Pinpoint the cell where the given text exists, returning its [x, y] midpoint coordinate. 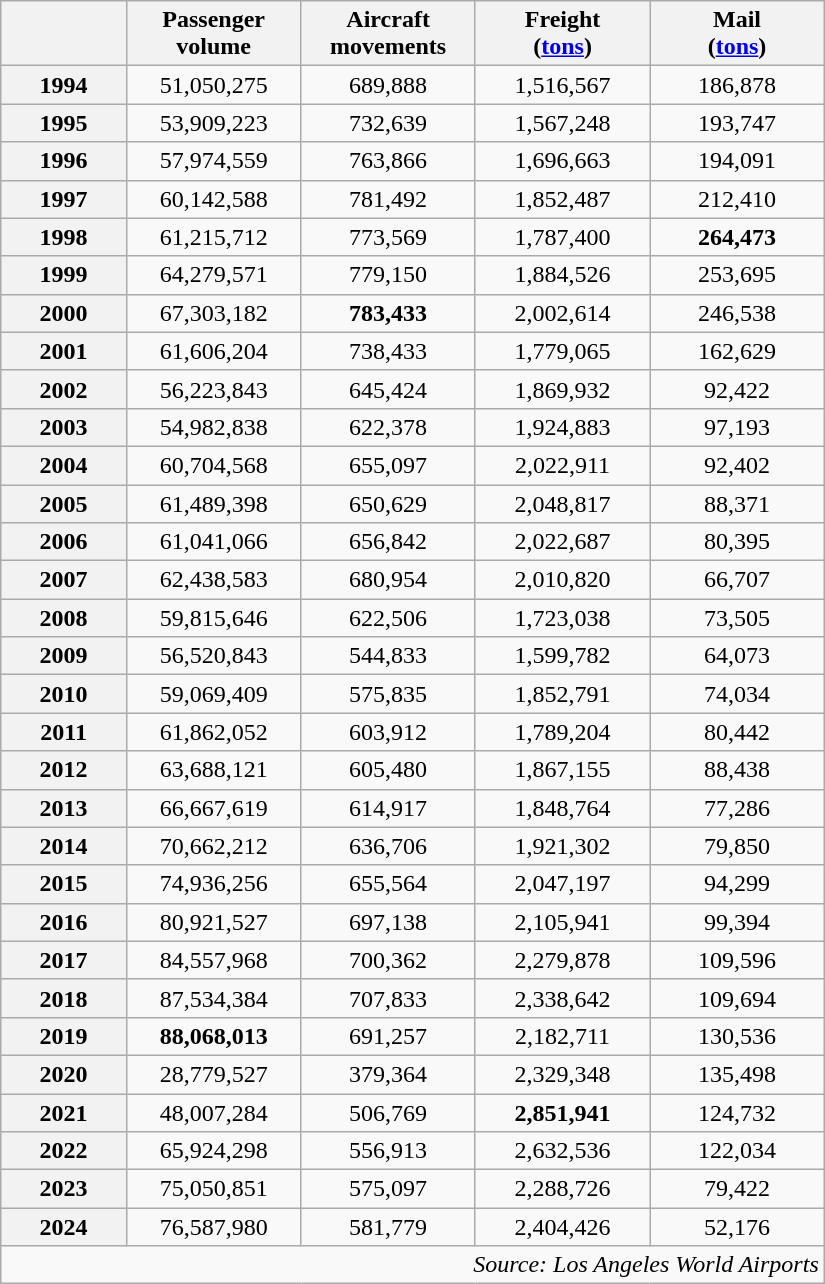
64,279,571 [213, 275]
707,833 [388, 998]
92,422 [737, 389]
2014 [64, 846]
212,410 [737, 199]
781,492 [388, 199]
2013 [64, 808]
575,835 [388, 694]
Aircraft movements [388, 34]
Mail(tons) [737, 34]
1,516,567 [562, 85]
80,395 [737, 542]
763,866 [388, 161]
246,538 [737, 313]
2018 [64, 998]
2009 [64, 656]
109,694 [737, 998]
1,921,302 [562, 846]
Source: Los Angeles World Airports [413, 1265]
614,917 [388, 808]
544,833 [388, 656]
2012 [64, 770]
779,150 [388, 275]
700,362 [388, 960]
76,587,980 [213, 1227]
53,909,223 [213, 123]
97,193 [737, 427]
1998 [64, 237]
2017 [64, 960]
732,639 [388, 123]
59,815,646 [213, 618]
1994 [64, 85]
556,913 [388, 1151]
61,606,204 [213, 351]
264,473 [737, 237]
2010 [64, 694]
77,286 [737, 808]
99,394 [737, 922]
84,557,968 [213, 960]
56,520,843 [213, 656]
2,002,614 [562, 313]
60,704,568 [213, 465]
697,138 [388, 922]
70,662,212 [213, 846]
1,852,791 [562, 694]
109,596 [737, 960]
645,424 [388, 389]
124,732 [737, 1113]
79,850 [737, 846]
605,480 [388, 770]
61,041,066 [213, 542]
2007 [64, 580]
1997 [64, 199]
680,954 [388, 580]
1,567,248 [562, 123]
689,888 [388, 85]
54,982,838 [213, 427]
2,338,642 [562, 998]
2,047,197 [562, 884]
575,097 [388, 1189]
194,091 [737, 161]
61,862,052 [213, 732]
60,142,588 [213, 199]
2022 [64, 1151]
75,050,851 [213, 1189]
650,629 [388, 503]
1,869,932 [562, 389]
88,068,013 [213, 1036]
48,007,284 [213, 1113]
67,303,182 [213, 313]
1,852,487 [562, 199]
2019 [64, 1036]
1,723,038 [562, 618]
2,182,711 [562, 1036]
73,505 [737, 618]
2,288,726 [562, 1189]
87,534,384 [213, 998]
783,433 [388, 313]
1,884,526 [562, 275]
51,050,275 [213, 85]
691,257 [388, 1036]
603,912 [388, 732]
656,842 [388, 542]
2,010,820 [562, 580]
2001 [64, 351]
636,706 [388, 846]
1,599,782 [562, 656]
Freight(tons) [562, 34]
122,034 [737, 1151]
2,851,941 [562, 1113]
79,422 [737, 1189]
738,433 [388, 351]
88,438 [737, 770]
1,867,155 [562, 770]
655,564 [388, 884]
2021 [64, 1113]
2006 [64, 542]
65,924,298 [213, 1151]
1,696,663 [562, 161]
506,769 [388, 1113]
74,936,256 [213, 884]
2023 [64, 1189]
1,779,065 [562, 351]
80,442 [737, 732]
193,747 [737, 123]
162,629 [737, 351]
2,404,426 [562, 1227]
94,299 [737, 884]
622,378 [388, 427]
1996 [64, 161]
2,022,687 [562, 542]
581,779 [388, 1227]
56,223,843 [213, 389]
2024 [64, 1227]
52,176 [737, 1227]
2000 [64, 313]
28,779,527 [213, 1074]
2016 [64, 922]
88,371 [737, 503]
773,569 [388, 237]
2011 [64, 732]
2,329,348 [562, 1074]
2003 [64, 427]
2,279,878 [562, 960]
2,022,911 [562, 465]
2005 [64, 503]
2,048,817 [562, 503]
379,364 [388, 1074]
92,402 [737, 465]
2002 [64, 389]
2008 [64, 618]
253,695 [737, 275]
61,215,712 [213, 237]
66,707 [737, 580]
1,787,400 [562, 237]
61,489,398 [213, 503]
655,097 [388, 465]
Passenger volume [213, 34]
1,848,764 [562, 808]
62,438,583 [213, 580]
1,789,204 [562, 732]
74,034 [737, 694]
1,924,883 [562, 427]
622,506 [388, 618]
2020 [64, 1074]
66,667,619 [213, 808]
135,498 [737, 1074]
59,069,409 [213, 694]
64,073 [737, 656]
186,878 [737, 85]
130,536 [737, 1036]
1995 [64, 123]
2,632,536 [562, 1151]
57,974,559 [213, 161]
2,105,941 [562, 922]
2015 [64, 884]
1999 [64, 275]
2004 [64, 465]
63,688,121 [213, 770]
80,921,527 [213, 922]
